Capture the cell that displays the provided text and extract its [X, Y] central coordinate. 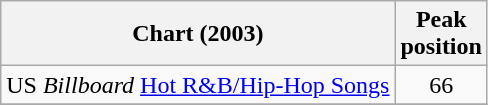
Peakposition [441, 34]
66 [441, 85]
Chart (2003) [198, 34]
US Billboard Hot R&B/Hip-Hop Songs [198, 85]
